From the cell containing the given text, extract its center point as (X, Y) coordinate. 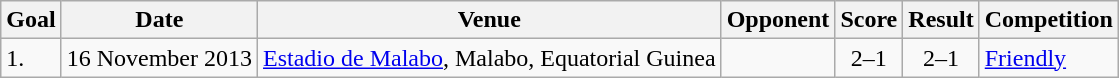
Result (941, 20)
Estadio de Malabo, Malabo, Equatorial Guinea (490, 58)
Competition (1048, 20)
Friendly (1048, 58)
16 November 2013 (159, 58)
Score (869, 20)
Date (159, 20)
Venue (490, 20)
Opponent (778, 20)
Goal (31, 20)
1. (31, 58)
